Capture the cell that displays the provided text and extract its [x, y] central coordinate. 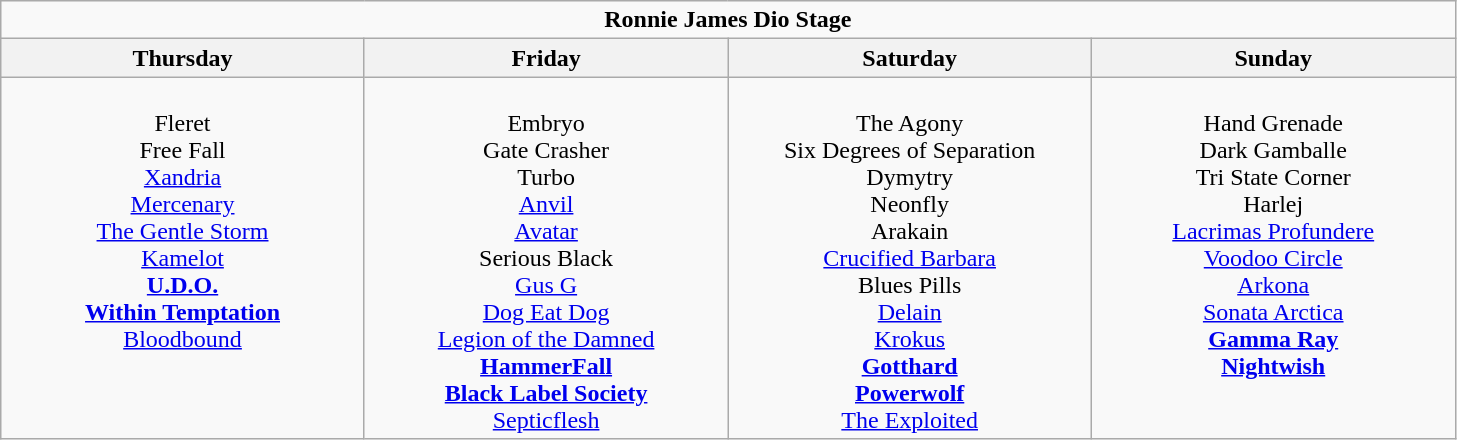
The Agony Six Degrees of Separation Dymytry Neonfly Arakain Crucified Barbara Blues Pills Delain Krokus Gotthard Powerwolf The Exploited [910, 258]
Ronnie James Dio Stage [728, 20]
Friday [546, 58]
Thursday [183, 58]
Fleret Free Fall Xandria Mercenary The Gentle Storm Kamelot U.D.O. Within Temptation Bloodbound [183, 258]
Sunday [1273, 58]
Embryo Gate Crasher Turbo Anvil Avatar Serious Black Gus G Dog Eat Dog Legion of the Damned HammerFall Black Label Society Septicflesh [546, 258]
Saturday [910, 58]
Hand Grenade Dark Gamballe Tri State Corner Harlej Lacrimas Profundere Voodoo Circle Arkona Sonata Arctica Gamma Ray Nightwish [1273, 258]
